Pinpoint the cell where the given text exists, returning its (X, Y) midpoint coordinate. 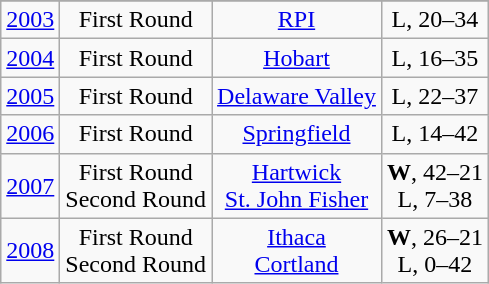
2005 (30, 96)
Hobart (297, 58)
L, 22–37 (434, 96)
2003 (30, 20)
W, 42–21L, 7–38 (434, 186)
HartwickSt. John Fisher (297, 186)
L, 14–42 (434, 134)
L, 20–34 (434, 20)
2007 (30, 186)
Springfield (297, 134)
RPI (297, 20)
L, 16–35 (434, 58)
2004 (30, 58)
2006 (30, 134)
W, 26–21L, 0–42 (434, 250)
2008 (30, 250)
Delaware Valley (297, 96)
IthacaCortland (297, 250)
